Locate the cell with the specified text and output its [X, Y] center coordinate. 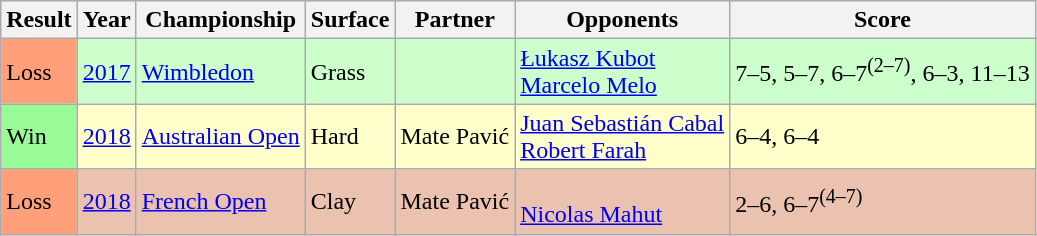
Clay [350, 202]
Hard [350, 136]
Surface [350, 20]
Łukasz Kubot Marcelo Melo [622, 72]
Juan Sebastián Cabal Robert Farah [622, 136]
Championship [220, 20]
Year [106, 20]
French Open [220, 202]
Wimbledon [220, 72]
7–5, 5–7, 6–7(2–7), 6–3, 11–13 [882, 72]
Result [39, 20]
Score [882, 20]
6–4, 6–4 [882, 136]
2–6, 6–7(4–7) [882, 202]
Australian Open [220, 136]
Win [39, 136]
Nicolas Mahut [622, 202]
Opponents [622, 20]
Partner [455, 20]
Grass [350, 72]
2017 [106, 72]
